Scan for the cell matching the given text and deliver its (x, y) coordinate at center. 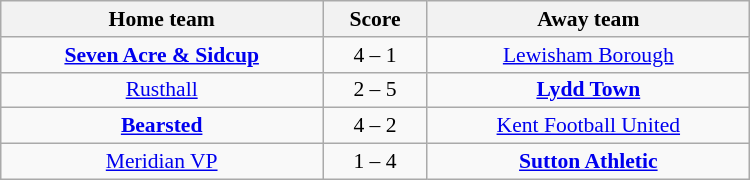
Sutton Athletic (588, 162)
4 – 1 (376, 55)
Meridian VP (162, 162)
Bearsted (162, 126)
4 – 2 (376, 126)
Seven Acre & Sidcup (162, 55)
1 – 4 (376, 162)
Rusthall (162, 90)
Home team (162, 19)
Lewisham Borough (588, 55)
Kent Football United (588, 126)
2 – 5 (376, 90)
Away team (588, 19)
Score (376, 19)
Lydd Town (588, 90)
